Extract the (x, y) coordinate from the center of the cell holding the provided text.  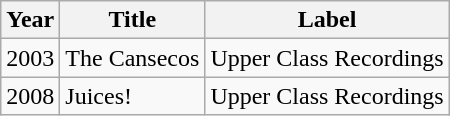
The Cansecos (132, 58)
Year (30, 20)
Title (132, 20)
Juices! (132, 96)
2003 (30, 58)
2008 (30, 96)
Label (327, 20)
